Output the (X, Y) coordinate of the center of the cell containing the given text.  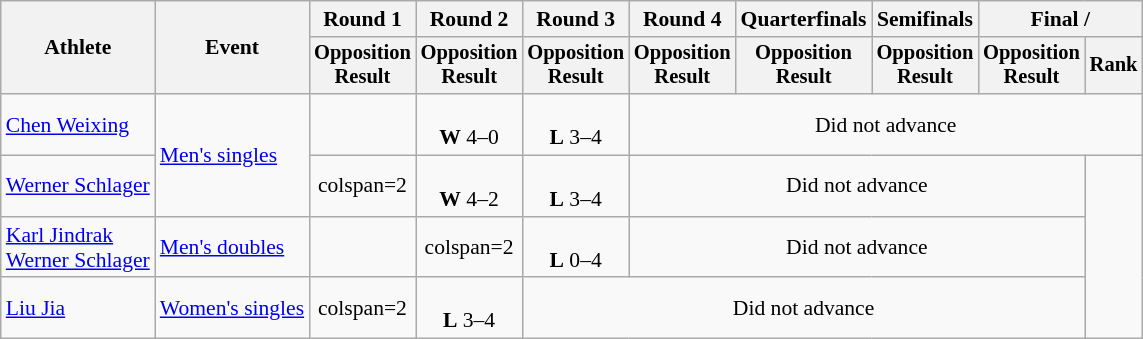
W 4–2 (470, 186)
Chen Weixing (78, 124)
Semifinals (926, 19)
Final / (1060, 19)
Round 3 (576, 19)
Men's doubles (232, 248)
Men's singles (232, 155)
Werner Schlager (78, 186)
Athlete (78, 48)
Round 2 (470, 19)
Quarterfinals (804, 19)
Round 4 (682, 19)
L 0–4 (576, 248)
Round 1 (362, 19)
W 4–0 (470, 124)
Event (232, 48)
Rank (1114, 66)
Women's singles (232, 308)
Karl JindrakWerner Schlager (78, 248)
Liu Jia (78, 308)
